From the cell containing the given text, extract its center point as (x, y) coordinate. 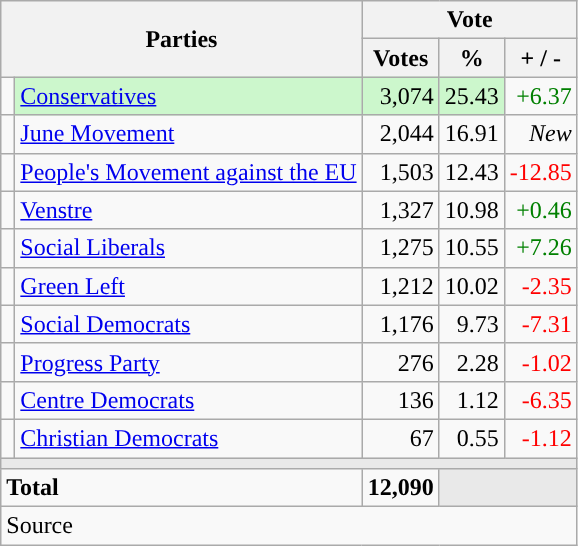
-1.02 (540, 362)
1,212 (400, 286)
+0.46 (540, 210)
-6.35 (540, 400)
-12.85 (540, 172)
Centre Democrats (188, 400)
12,090 (400, 488)
16.91 (472, 134)
Votes (400, 58)
Christian Democrats (188, 438)
276 (400, 362)
25.43 (472, 96)
Green Left (188, 286)
People's Movement against the EU (188, 172)
0.55 (472, 438)
136 (400, 400)
1.12 (472, 400)
% (472, 58)
12.43 (472, 172)
2.28 (472, 362)
New (540, 134)
Conservatives (188, 96)
1,327 (400, 210)
1,503 (400, 172)
1,275 (400, 248)
-7.31 (540, 324)
67 (400, 438)
-2.35 (540, 286)
10.55 (472, 248)
Source (290, 526)
Total (182, 488)
Social Liberals (188, 248)
3,074 (400, 96)
-1.12 (540, 438)
Venstre (188, 210)
10.02 (472, 286)
1,176 (400, 324)
Vote (470, 20)
+7.26 (540, 248)
Social Democrats (188, 324)
+ / - (540, 58)
June Movement (188, 134)
9.73 (472, 324)
2,044 (400, 134)
10.98 (472, 210)
+6.37 (540, 96)
Parties (182, 39)
Progress Party (188, 362)
